Capture the cell that displays the provided text and extract its (X, Y) central coordinate. 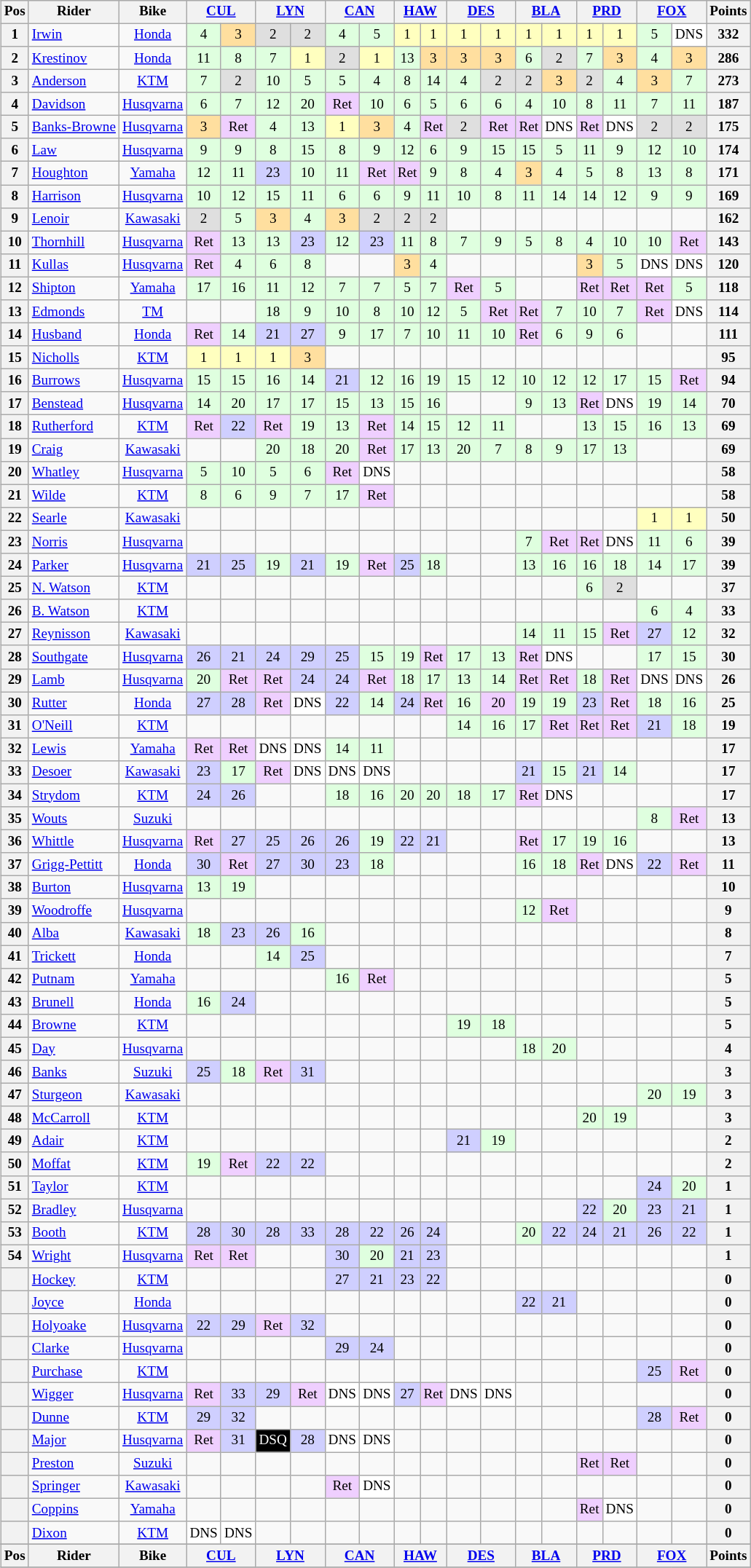
34 (15, 795)
Banks-Browne (74, 127)
40 (15, 934)
McCarroll (74, 1118)
54 (15, 1256)
Day (74, 1049)
Craig (74, 450)
41 (15, 957)
Major (74, 1441)
175 (728, 127)
47 (15, 1095)
332 (728, 35)
187 (728, 104)
286 (728, 58)
43 (15, 1003)
O'Neill (74, 726)
Burrows (74, 381)
111 (728, 334)
Dunne (74, 1418)
Nicholls (74, 358)
TM (153, 312)
Davidson (74, 104)
Harrison (74, 197)
Joyce (74, 1302)
44 (15, 1026)
95 (728, 358)
Thornhill (74, 243)
Kullas (74, 265)
36 (15, 842)
Lenoir (74, 219)
51 (15, 1187)
Booth (74, 1233)
Desoer (74, 773)
Adair (74, 1141)
Taylor (74, 1187)
273 (728, 81)
49 (15, 1141)
118 (728, 288)
Husband (74, 334)
Springer (74, 1486)
Woodroffe (74, 910)
Bradley (74, 1210)
Coppins (74, 1510)
Law (74, 150)
Strydom (74, 795)
Anderson (74, 81)
Clarke (74, 1349)
Grigg-Pettitt (74, 864)
Sturgeon (74, 1095)
Burton (74, 888)
Moffat (74, 1164)
42 (15, 980)
53 (15, 1233)
114 (728, 312)
Holyoake (74, 1325)
Banks (74, 1072)
Southgate (74, 657)
52 (15, 1210)
Searle (74, 519)
Shipton (74, 288)
Rutherford (74, 427)
DSQ (273, 1441)
N. Watson (74, 588)
Wouts (74, 819)
Norris (74, 542)
Dixon (74, 1533)
Whatley (74, 473)
Hockey (74, 1280)
70 (728, 403)
Benstead (74, 403)
Lewis (74, 749)
Lamb (74, 680)
Whittle (74, 842)
48 (15, 1118)
Preston (74, 1464)
Brunell (74, 1003)
Parker (74, 565)
B. Watson (74, 611)
120 (728, 265)
Irwin (74, 35)
94 (728, 381)
Reynisson (74, 634)
Edmonds (74, 312)
46 (15, 1072)
Browne (74, 1026)
Houghton (74, 173)
Wigger (74, 1395)
143 (728, 243)
Trickett (74, 957)
174 (728, 150)
38 (15, 888)
Rutter (74, 704)
Putnam (74, 980)
Wright (74, 1256)
162 (728, 219)
Purchase (74, 1371)
169 (728, 197)
45 (15, 1049)
Wilde (74, 496)
Alba (74, 934)
35 (15, 819)
Krestinov (74, 58)
171 (728, 173)
